Scan for the cell matching the given text and deliver its (x, y) coordinate at center. 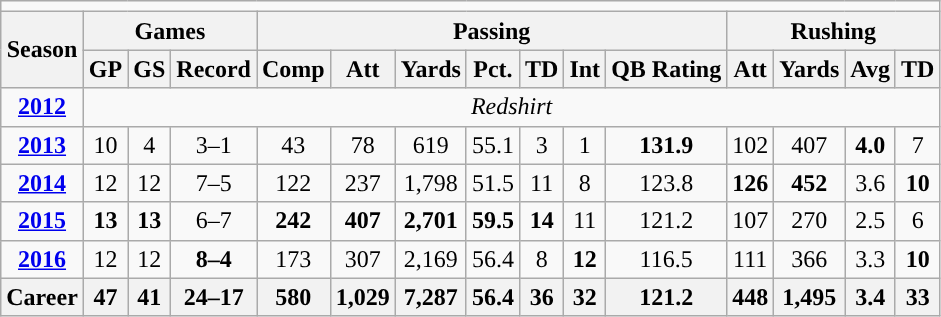
78 (362, 145)
1,495 (810, 297)
8–4 (214, 259)
Rushing (834, 31)
307 (362, 259)
2016 (42, 259)
452 (810, 183)
107 (750, 221)
Record (214, 69)
Career (42, 297)
GS (150, 69)
6–7 (214, 221)
448 (750, 297)
7–5 (214, 183)
237 (362, 183)
2,701 (430, 221)
3 (541, 145)
51.5 (492, 183)
2.5 (870, 221)
3–1 (214, 145)
123.8 (666, 183)
Redshirt (512, 107)
GP (105, 69)
3.4 (870, 297)
14 (541, 221)
242 (293, 221)
Passing (491, 31)
2012 (42, 107)
2013 (42, 145)
Comp (293, 69)
4 (150, 145)
47 (105, 297)
7,287 (430, 297)
2014 (42, 183)
Season (42, 50)
619 (430, 145)
122 (293, 183)
36 (541, 297)
59.5 (492, 221)
Pct. (492, 69)
32 (585, 297)
116.5 (666, 259)
41 (150, 297)
1,798 (430, 183)
1 (585, 145)
111 (750, 259)
6 (917, 221)
3.3 (870, 259)
43 (293, 145)
3.6 (870, 183)
Games (170, 31)
QB Rating (666, 69)
2,169 (430, 259)
131.9 (666, 145)
55.1 (492, 145)
270 (810, 221)
Int (585, 69)
7 (917, 145)
Avg (870, 69)
366 (810, 259)
173 (293, 259)
24–17 (214, 297)
2015 (42, 221)
33 (917, 297)
4.0 (870, 145)
102 (750, 145)
1,029 (362, 297)
580 (293, 297)
126 (750, 183)
